Provide the (X, Y) coordinate of the cell's center where the given text is located.  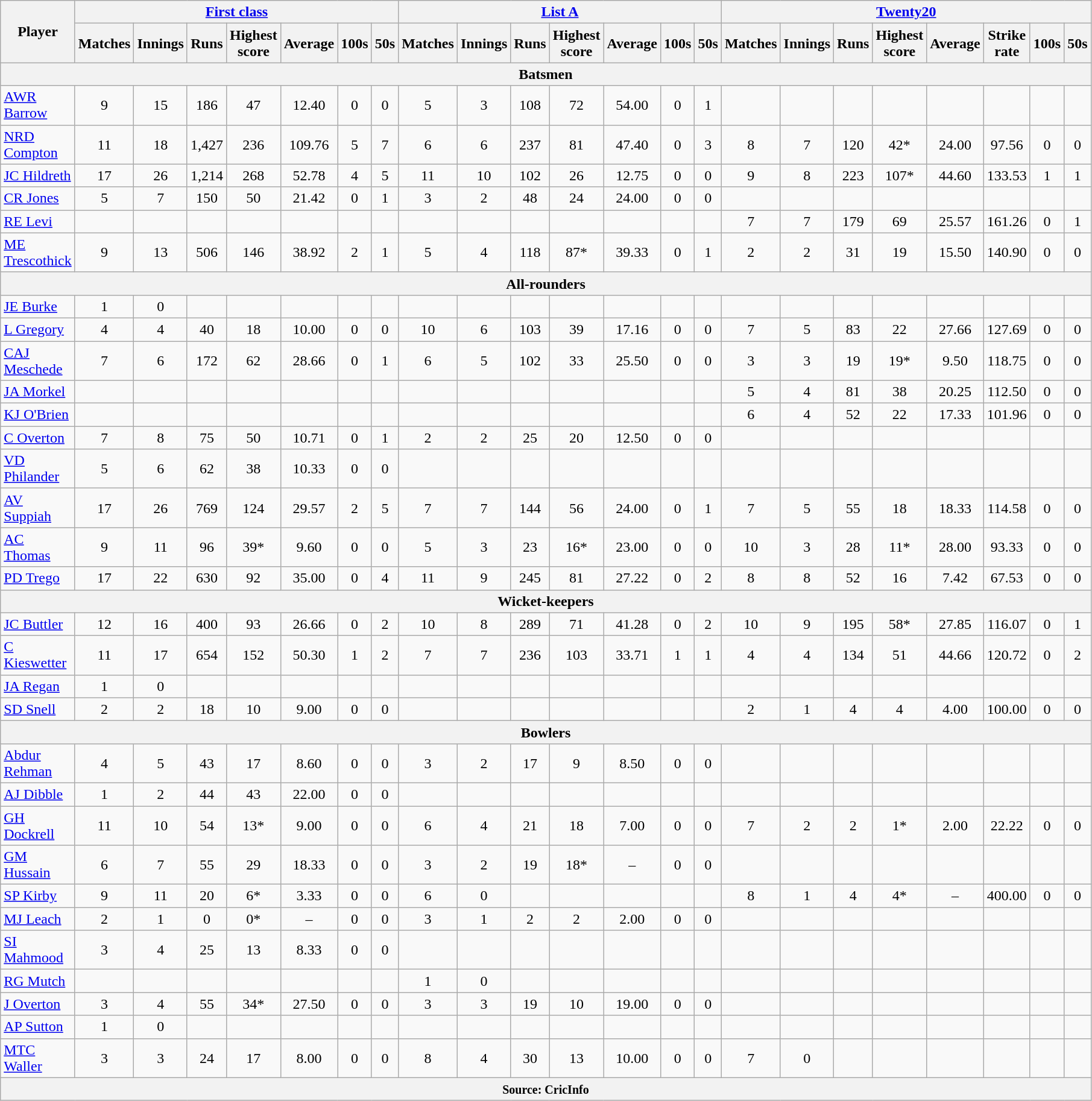
42* (900, 145)
8.60 (309, 763)
1* (900, 825)
769 (206, 508)
22.00 (309, 794)
21 (530, 825)
23.00 (632, 547)
97.56 (1007, 145)
MJ Leach (38, 919)
12 (104, 624)
18* (576, 865)
KJ O'Brien (38, 415)
71 (576, 624)
15.50 (955, 252)
21.42 (309, 198)
116.07 (1007, 624)
654 (206, 655)
39* (253, 547)
223 (853, 175)
140.90 (1007, 252)
JA Regan (38, 686)
83 (853, 329)
179 (853, 221)
Wicket-keepers (546, 601)
87* (576, 252)
MTC Waller (38, 1058)
Source: CricInfo (546, 1089)
17.33 (955, 415)
Bowlers (546, 732)
152 (253, 655)
3.33 (309, 896)
54 (206, 825)
4.00 (955, 709)
First class (236, 12)
186 (206, 105)
23 (530, 547)
101.96 (1007, 415)
120 (853, 145)
1,427 (206, 145)
12.75 (632, 175)
9.60 (309, 547)
30 (530, 1058)
List A (560, 12)
630 (206, 578)
RG Mutch (38, 981)
JA Morkel (38, 392)
9.50 (955, 361)
92 (253, 578)
172 (206, 361)
56 (576, 508)
Player (38, 31)
108 (530, 105)
12.40 (309, 105)
C Kieswetter (38, 655)
40 (206, 329)
120.72 (1007, 655)
JC Hildreth (38, 175)
289 (530, 624)
19* (900, 361)
Abdur Rehman (38, 763)
AV Suppiah (38, 508)
107* (900, 175)
33.71 (632, 655)
144 (530, 508)
34* (253, 1004)
506 (206, 252)
JE Burke (38, 306)
268 (253, 175)
8.00 (309, 1058)
26.66 (309, 624)
93 (253, 624)
RE Levi (38, 221)
6* (253, 896)
NRD Compton (38, 145)
GH Dockrell (38, 825)
38.92 (309, 252)
237 (530, 145)
20.25 (955, 392)
C Overton (38, 438)
51 (900, 655)
L Gregory (38, 329)
72 (576, 105)
69 (900, 221)
SI Mahmood (38, 950)
75 (206, 438)
44 (206, 794)
8.33 (309, 950)
7.00 (632, 825)
Batsmen (546, 74)
Strike rate (1007, 43)
27.85 (955, 624)
SP Kirby (38, 896)
4* (900, 896)
118 (530, 252)
27.66 (955, 329)
Twenty20 (906, 12)
CR Jones (38, 198)
AC Thomas (38, 547)
400 (206, 624)
28.66 (309, 361)
JC Buttler (38, 624)
SD Snell (38, 709)
39 (576, 329)
25.57 (955, 221)
400.00 (1007, 896)
52.78 (309, 175)
AJ Dibble (38, 794)
96 (206, 547)
44.60 (955, 175)
44.66 (955, 655)
29.57 (309, 508)
114.58 (1007, 508)
124 (253, 508)
27.50 (309, 1004)
41.28 (632, 624)
0* (253, 919)
48 (530, 198)
10.71 (309, 438)
127.69 (1007, 329)
35.00 (309, 578)
54.00 (632, 105)
146 (253, 252)
10.33 (309, 469)
39.33 (632, 252)
118.75 (1007, 361)
16* (576, 547)
25.50 (632, 361)
28 (853, 547)
All-rounders (546, 283)
245 (530, 578)
67.53 (1007, 578)
15 (160, 105)
12.50 (632, 438)
GM Hussain (38, 865)
17.16 (632, 329)
29 (253, 865)
50.30 (309, 655)
AWR Barrow (38, 105)
AP Sutton (38, 1027)
31 (853, 252)
58* (900, 624)
22.22 (1007, 825)
PD Trego (38, 578)
112.50 (1007, 392)
47.40 (632, 145)
100.00 (1007, 709)
CAJ Meschede (38, 361)
195 (853, 624)
27.22 (632, 578)
11* (900, 547)
13* (253, 825)
33 (576, 361)
134 (853, 655)
93.33 (1007, 547)
VD Philander (38, 469)
8.50 (632, 763)
1,214 (206, 175)
133.53 (1007, 175)
47 (253, 105)
19.00 (632, 1004)
150 (206, 198)
7.42 (955, 578)
J Overton (38, 1004)
109.76 (309, 145)
ME Trescothick (38, 252)
28.00 (955, 547)
161.26 (1007, 221)
